Extract the (x, y) coordinate from the center of the cell holding the provided text.  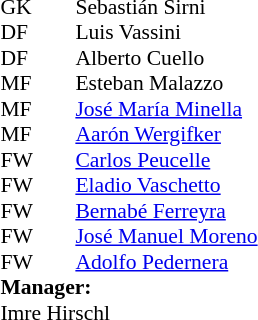
Alberto Cuello (166, 58)
Esteban Malazzo (166, 83)
Aarón Wergifker (166, 135)
Manager: (128, 287)
José María Minella (166, 109)
Bernabé Ferreyra (166, 211)
Luis Vassini (166, 33)
Eladio Vaschetto (166, 185)
Carlos Peucelle (166, 160)
Adolfo Pedernera (166, 262)
José Manuel Moreno (166, 237)
